From the cell containing the given text, extract its center point as (X, Y) coordinate. 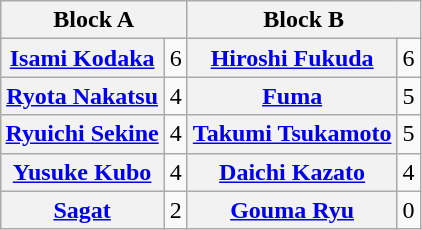
Ryota Nakatsu (82, 96)
Ryuichi Sekine (82, 134)
Block B (304, 20)
Hiroshi Fukuda (292, 58)
Fuma (292, 96)
0 (408, 210)
Gouma Ryu (292, 210)
Daichi Kazato (292, 172)
Yusuke Kubo (82, 172)
Isami Kodaka (82, 58)
Block A (94, 20)
Takumi Tsukamoto (292, 134)
Sagat (82, 210)
2 (176, 210)
